For the text-containing cell, return its midpoint in (x, y) coordinate format. 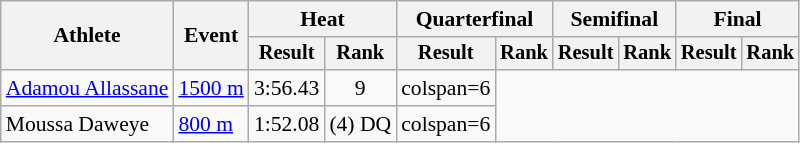
Moussa Daweye (88, 124)
800 m (210, 124)
Event (210, 36)
Heat (322, 19)
9 (360, 88)
Athlete (88, 36)
Quarterfinal (474, 19)
1:52.08 (286, 124)
3:56.43 (286, 88)
Semifinal (614, 19)
Adamou Allassane (88, 88)
Final (738, 19)
(4) DQ (360, 124)
1500 m (210, 88)
